Locate the cell with the specified text and output its [x, y] center coordinate. 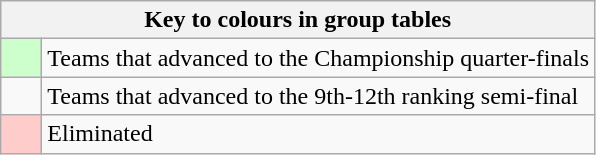
Teams that advanced to the 9th-12th ranking semi-final [318, 96]
Eliminated [318, 134]
Teams that advanced to the Championship quarter-finals [318, 58]
Key to colours in group tables [298, 20]
